Determine the [x, y] coordinate at the center of the cell enclosing the given text.  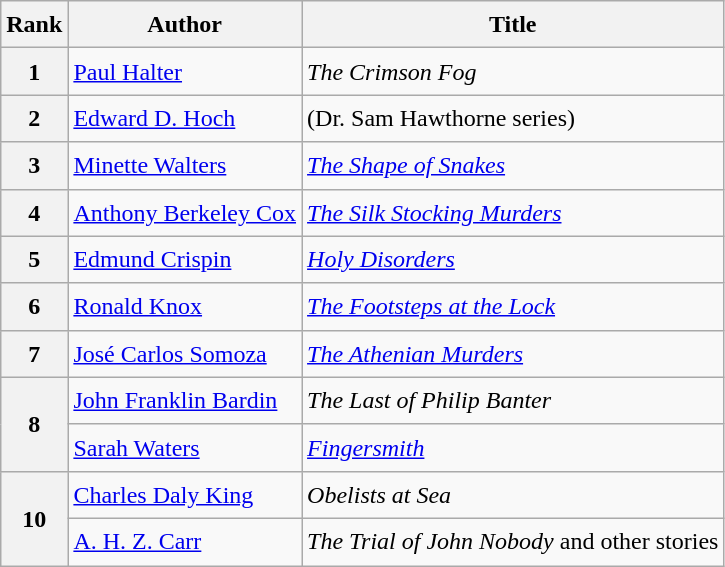
John Franklin Bardin [185, 400]
6 [34, 306]
Paul Halter [185, 72]
Ronald Knox [185, 306]
Edmund Crispin [185, 260]
Fingersmith [513, 448]
10 [34, 518]
The Athenian Murders [513, 354]
Title [513, 24]
(Dr. Sam Hawthorne series) [513, 118]
7 [34, 354]
Holy Disorders [513, 260]
Minette Walters [185, 166]
Sarah Waters [185, 448]
1 [34, 72]
Rank [34, 24]
The Footsteps at the Lock [513, 306]
Charles Daly King [185, 494]
Author [185, 24]
The Silk Stocking Murders [513, 212]
José Carlos Somoza [185, 354]
The Last of Philip Banter [513, 400]
The Trial of John Nobody and other stories [513, 542]
5 [34, 260]
Obelists at Sea [513, 494]
Anthony Berkeley Cox [185, 212]
8 [34, 424]
Edward D. Hoch [185, 118]
4 [34, 212]
3 [34, 166]
The Crimson Fog [513, 72]
2 [34, 118]
A. H. Z. Carr [185, 542]
The Shape of Snakes [513, 166]
